Scan for the cell matching the given text and deliver its [x, y] coordinate at center. 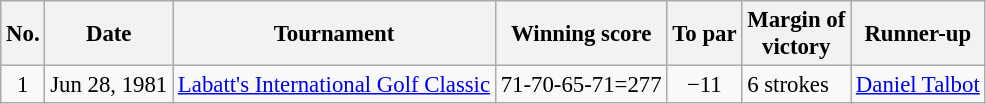
Margin ofvictory [796, 34]
Runner-up [918, 34]
Labatt's International Golf Classic [334, 85]
−11 [704, 85]
Daniel Talbot [918, 85]
Date [109, 34]
1 [23, 85]
Winning score [581, 34]
Jun 28, 1981 [109, 85]
No. [23, 34]
Tournament [334, 34]
6 strokes [796, 85]
To par [704, 34]
71-70-65-71=277 [581, 85]
